For the text-containing cell, return its midpoint in (X, Y) coordinate format. 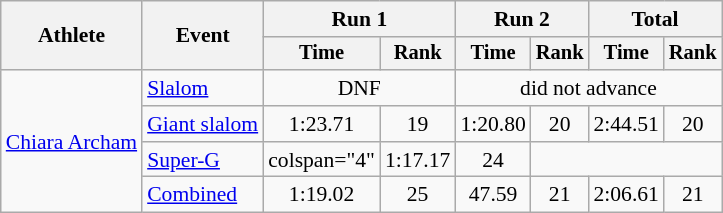
Chiara Archam (72, 141)
1:20.80 (492, 124)
Super-G (202, 160)
colspan="4" (322, 160)
2:06.61 (626, 195)
Slalom (202, 88)
1:19.02 (322, 195)
Event (202, 36)
Athlete (72, 36)
1:23.71 (322, 124)
DNF (359, 88)
Combined (202, 195)
Run 1 (359, 19)
1:17.17 (418, 160)
2:44.51 (626, 124)
Run 2 (522, 19)
47.59 (492, 195)
19 (418, 124)
Total (654, 19)
24 (492, 160)
Giant slalom (202, 124)
25 (418, 195)
did not advance (588, 88)
